Capture the cell that displays the provided text and extract its (X, Y) central coordinate. 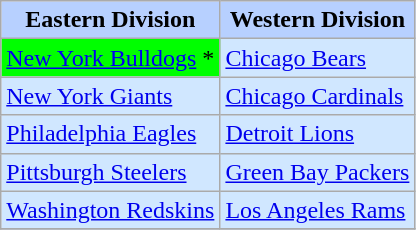
Pittsburgh Steelers (110, 172)
New York Giants (110, 96)
Detroit Lions (318, 134)
Green Bay Packers (318, 172)
Western Division (318, 20)
Washington Redskins (110, 210)
Eastern Division (110, 20)
Chicago Bears (318, 58)
Philadelphia Eagles (110, 134)
Chicago Cardinals (318, 96)
Los Angeles Rams (318, 210)
New York Bulldogs * (110, 58)
